Scan for the cell matching the given text and deliver its (x, y) coordinate at center. 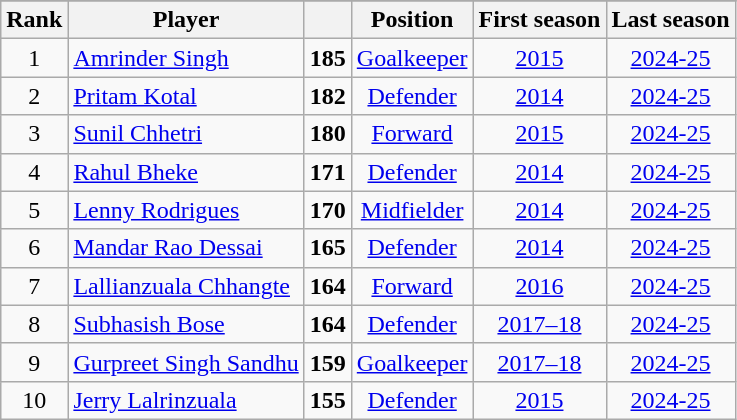
Player (186, 20)
2016 (540, 286)
170 (328, 210)
Midfielder (412, 210)
2 (34, 96)
1 (34, 58)
10 (34, 400)
Pritam Kotal (186, 96)
Lenny Rodrigues (186, 210)
6 (34, 248)
Amrinder Singh (186, 58)
3 (34, 134)
4 (34, 172)
182 (328, 96)
Subhasish Bose (186, 324)
Mandar Rao Dessai (186, 248)
Rahul Bheke (186, 172)
Lallianzuala Chhangte (186, 286)
Sunil Chhetri (186, 134)
9 (34, 362)
First season (540, 20)
7 (34, 286)
Position (412, 20)
Rank (34, 20)
165 (328, 248)
Last season (670, 20)
155 (328, 400)
Gurpreet Singh Sandhu (186, 362)
5 (34, 210)
Jerry Lalrinzuala (186, 400)
8 (34, 324)
180 (328, 134)
159 (328, 362)
185 (328, 58)
171 (328, 172)
